Determine the (X, Y) coordinate at the center of the cell enclosing the given text.  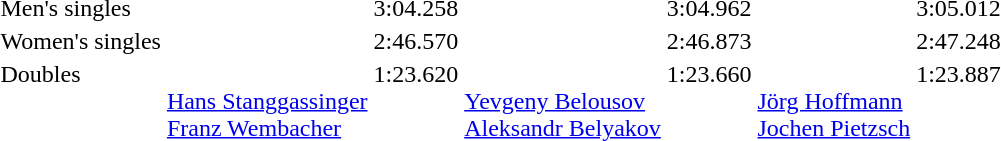
2:46.873 (709, 41)
2:46.570 (416, 41)
